Detect which cell encompasses the target text, then output its (x, y) center coordinate. 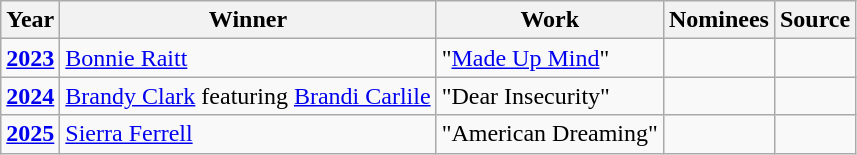
"American Dreaming" (550, 134)
2025 (30, 134)
Source (814, 20)
Bonnie Raitt (248, 58)
"Dear Insecurity" (550, 96)
Work (550, 20)
"Made Up Mind" (550, 58)
2023 (30, 58)
Year (30, 20)
Brandy Clark featuring Brandi Carlile (248, 96)
Winner (248, 20)
2024 (30, 96)
Nominees (718, 20)
Sierra Ferrell (248, 134)
